Return the (x, y) coordinate for the center point of the cell that contains the specified text.  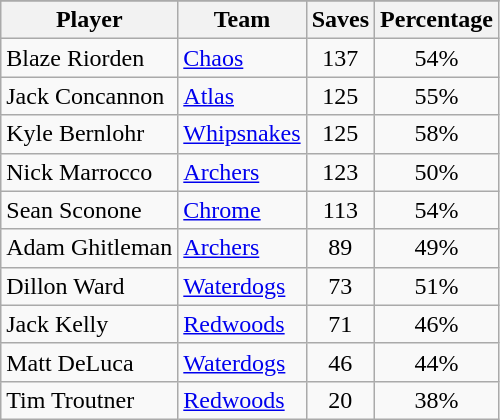
38% (437, 400)
73 (340, 286)
Matt DeLuca (90, 362)
113 (340, 210)
89 (340, 248)
Jack Concannon (90, 96)
51% (437, 286)
Kyle Bernlohr (90, 134)
Nick Marrocco (90, 172)
137 (340, 58)
20 (340, 400)
55% (437, 96)
Tim Troutner (90, 400)
58% (437, 134)
Sean Sconone (90, 210)
Jack Kelly (90, 324)
Team (242, 20)
50% (437, 172)
49% (437, 248)
Chaos (242, 58)
Chrome (242, 210)
123 (340, 172)
71 (340, 324)
Percentage (437, 20)
Blaze Riorden (90, 58)
Dillon Ward (90, 286)
Atlas (242, 96)
44% (437, 362)
Saves (340, 20)
Whipsnakes (242, 134)
Adam Ghitleman (90, 248)
46% (437, 324)
46 (340, 362)
Player (90, 20)
